Scan for the cell matching the given text and deliver its [X, Y] coordinate at center. 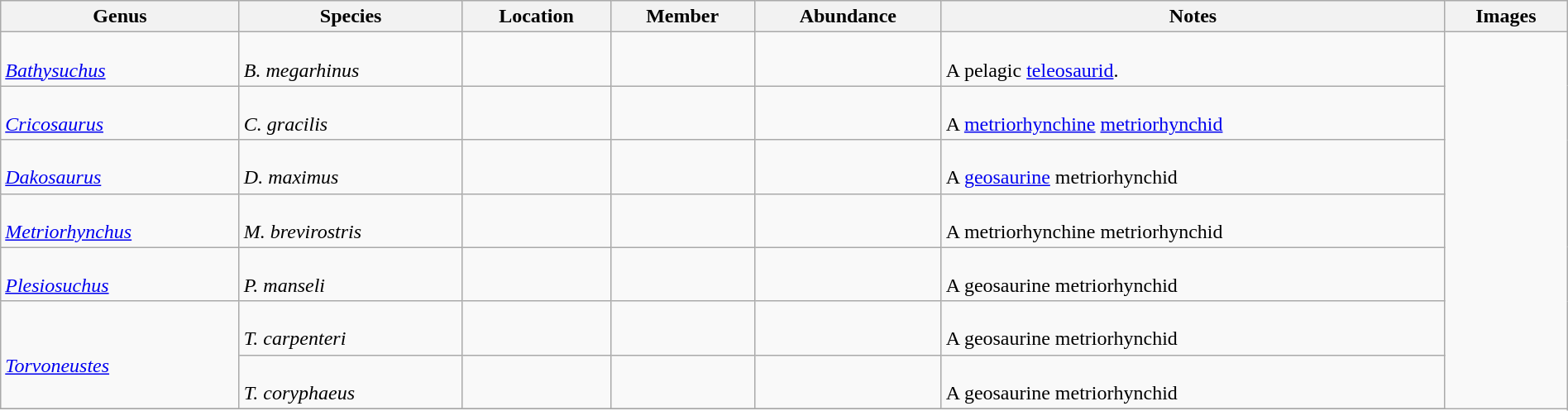
A pelagic teleosaurid. [1193, 60]
Dakosaurus [121, 167]
C. gracilis [351, 112]
Notes [1193, 17]
Plesiosuchus [121, 275]
Genus [121, 17]
P. manseli [351, 275]
T. carpenteri [351, 327]
Torvoneustes [121, 355]
Metriorhynchus [121, 220]
D. maximus [351, 167]
B. megarhinus [351, 60]
M. brevirostris [351, 220]
Cricosaurus [121, 112]
Member [682, 17]
Species [351, 17]
Bathysuchus [121, 60]
Location [536, 17]
Images [1507, 17]
Abundance [848, 17]
T. coryphaeus [351, 382]
